Detect which cell encompasses the target text, then output its (x, y) center coordinate. 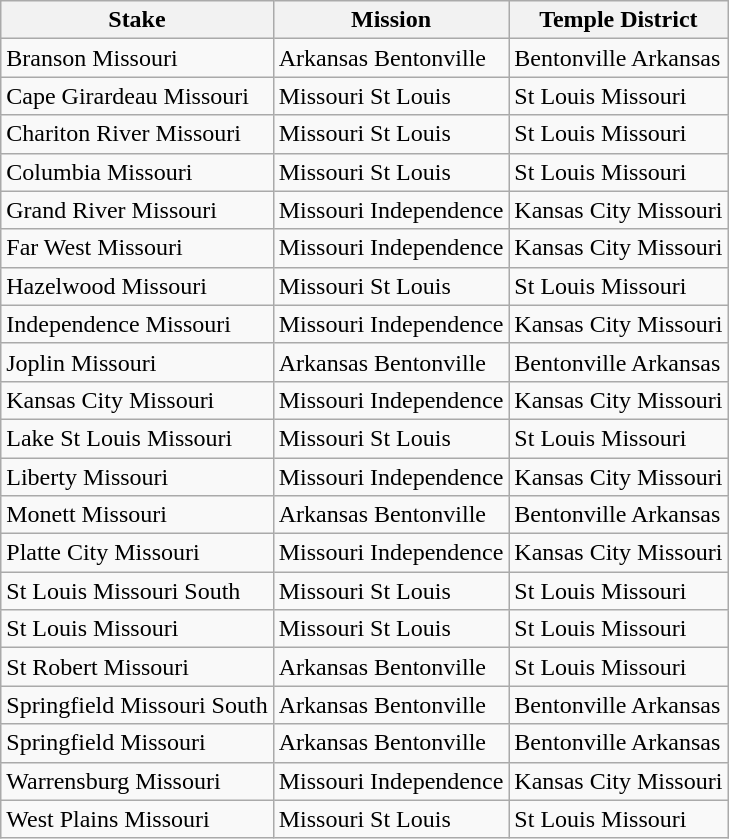
St Robert Missouri (137, 667)
Columbia Missouri (137, 172)
St Louis Missouri South (137, 591)
Springfield Missouri (137, 743)
Liberty Missouri (137, 477)
Lake St Louis Missouri (137, 438)
Platte City Missouri (137, 553)
Temple District (618, 20)
West Plains Missouri (137, 819)
Hazelwood Missouri (137, 286)
Mission (391, 20)
Branson Missouri (137, 58)
Chariton River Missouri (137, 134)
Grand River Missouri (137, 210)
Springfield Missouri South (137, 705)
Stake (137, 20)
Independence Missouri (137, 324)
Joplin Missouri (137, 362)
Far West Missouri (137, 248)
Warrensburg Missouri (137, 781)
Monett Missouri (137, 515)
Cape Girardeau Missouri (137, 96)
